Output the (x, y) coordinate of the center of the cell containing the given text.  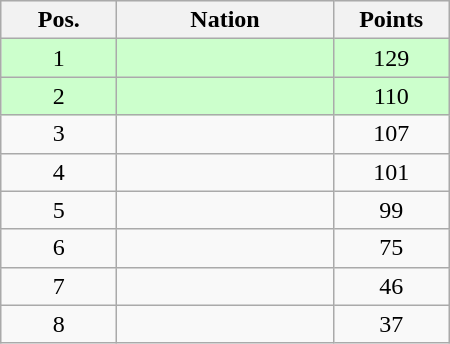
107 (391, 134)
110 (391, 96)
7 (59, 286)
46 (391, 286)
Points (391, 20)
5 (59, 210)
6 (59, 248)
Pos. (59, 20)
99 (391, 210)
8 (59, 324)
129 (391, 58)
3 (59, 134)
1 (59, 58)
37 (391, 324)
101 (391, 172)
75 (391, 248)
2 (59, 96)
4 (59, 172)
Nation (225, 20)
